Locate the cell with the specified text and output its [X, Y] center coordinate. 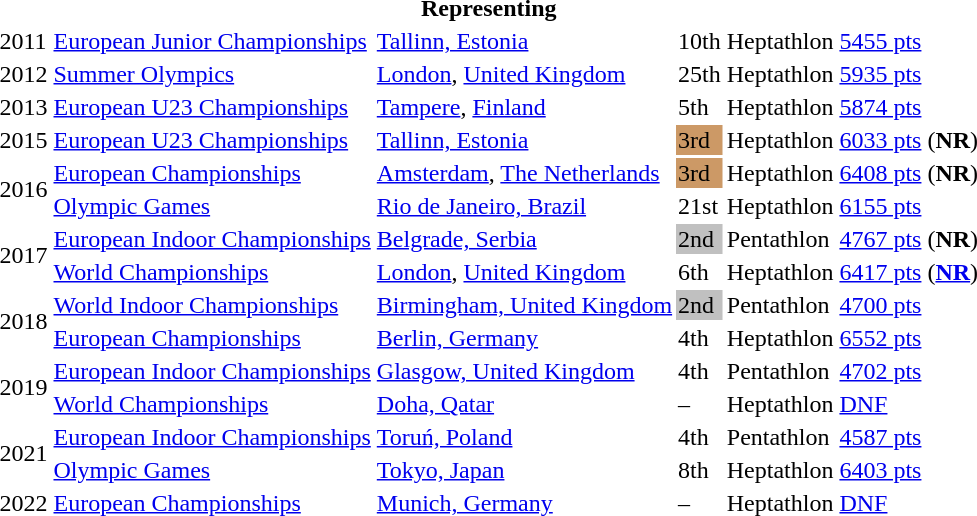
Tokyo, Japan [524, 470]
21st [700, 206]
Doha, Qatar [524, 404]
6th [700, 272]
Summer Olympics [212, 74]
Toruń, Poland [524, 437]
Rio de Janeiro, Brazil [524, 206]
– [700, 404]
5th [700, 107]
Birmingham, United Kingdom [524, 305]
Amsterdam, The Netherlands [524, 173]
25th [700, 74]
European Junior Championships [212, 41]
World Indoor Championships [212, 305]
Tampere, Finland [524, 107]
8th [700, 470]
Glasgow, United Kingdom [524, 371]
Belgrade, Serbia [524, 239]
10th [700, 41]
Berlin, Germany [524, 338]
